Determine the [X, Y] coordinate at the center of the cell enclosing the given text.  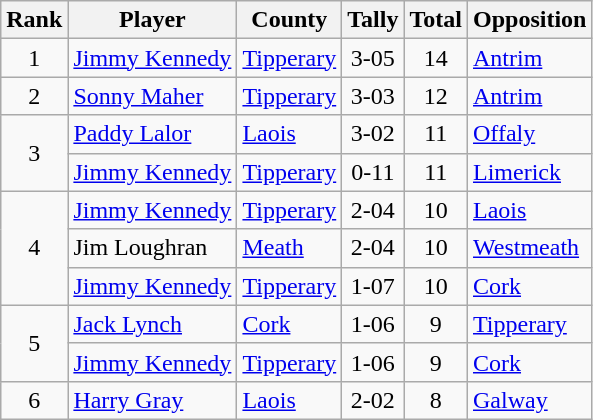
6 [34, 400]
Harry Gray [152, 400]
Limerick [529, 172]
Total [436, 20]
Meath [290, 248]
4 [34, 248]
8 [436, 400]
Offaly [529, 134]
3-05 [373, 58]
12 [436, 96]
3 [34, 153]
1 [34, 58]
Opposition [529, 20]
Paddy Lalor [152, 134]
Jim Loughran [152, 248]
2 [34, 96]
Rank [34, 20]
Tally [373, 20]
3-02 [373, 134]
Westmeath [529, 248]
5 [34, 343]
1-07 [373, 286]
Player [152, 20]
3-03 [373, 96]
Sonny Maher [152, 96]
14 [436, 58]
County [290, 20]
Jack Lynch [152, 324]
0-11 [373, 172]
Galway [529, 400]
2-02 [373, 400]
